Identify which cell holds the provided text, then report its [X, Y] central coordinate. 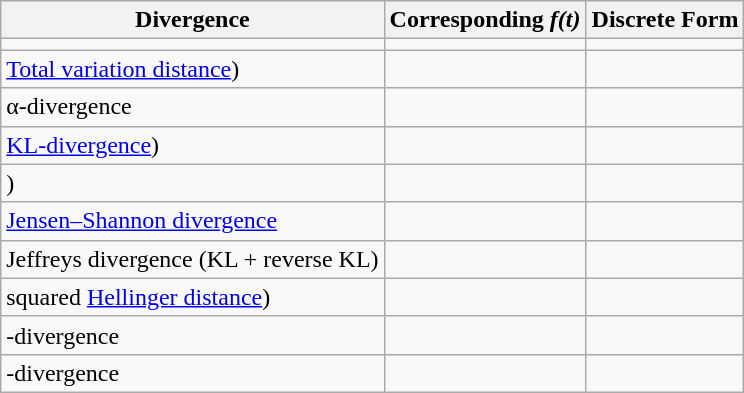
KL-divergence) [192, 145]
Discrete Form [665, 20]
Jeffreys divergence (KL + reverse KL) [192, 259]
Divergence [192, 20]
squared Hellinger distance) [192, 297]
Corresponding f(t) [485, 20]
) [192, 183]
α-divergence [192, 107]
Jensen–Shannon divergence [192, 221]
Total variation distance) [192, 69]
